Search for the cell housing the specified text and yield its [X, Y] center coordinate. 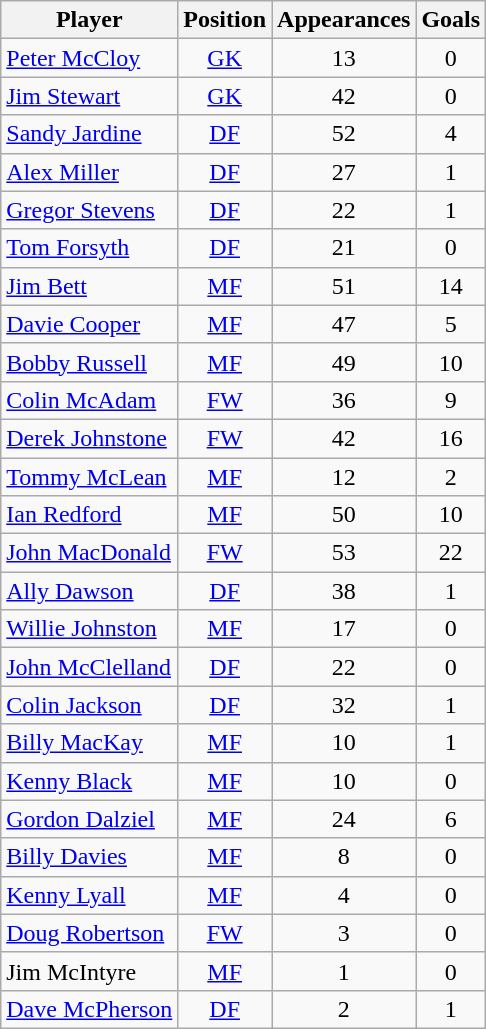
Tom Forsyth [90, 248]
16 [451, 438]
Appearances [344, 20]
Davie Cooper [90, 324]
Position [225, 20]
Willie Johnston [90, 629]
Gordon Dalziel [90, 819]
Jim McIntyre [90, 971]
36 [344, 400]
32 [344, 705]
17 [344, 629]
Ian Redford [90, 515]
38 [344, 591]
Kenny Lyall [90, 895]
Jim Bett [90, 286]
Peter McCloy [90, 58]
27 [344, 172]
Colin Jackson [90, 705]
Derek Johnstone [90, 438]
Sandy Jardine [90, 134]
24 [344, 819]
21 [344, 248]
51 [344, 286]
Ally Dawson [90, 591]
52 [344, 134]
47 [344, 324]
3 [344, 933]
Dave McPherson [90, 1009]
12 [344, 477]
50 [344, 515]
Goals [451, 20]
Colin McAdam [90, 400]
Alex Miller [90, 172]
Player [90, 20]
John MacDonald [90, 553]
13 [344, 58]
8 [344, 857]
6 [451, 819]
Kenny Black [90, 781]
John McClelland [90, 667]
Bobby Russell [90, 362]
9 [451, 400]
Billy Davies [90, 857]
Billy MacKay [90, 743]
Tommy McLean [90, 477]
Gregor Stevens [90, 210]
5 [451, 324]
Jim Stewart [90, 96]
49 [344, 362]
14 [451, 286]
Doug Robertson [90, 933]
53 [344, 553]
